Pinpoint the cell where the given text exists, returning its (X, Y) midpoint coordinate. 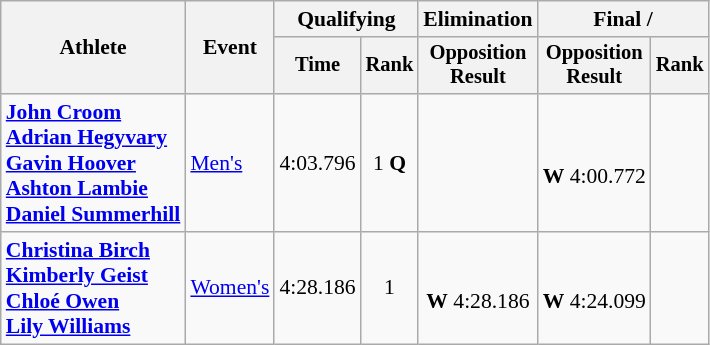
1 (390, 288)
4:03.796 (317, 163)
4:28.186 (317, 288)
W 4:28.186 (478, 288)
Athlete (94, 48)
1 Q (390, 163)
Christina BirchKimberly GeistChloé OwenLily Williams (94, 288)
Elimination (478, 19)
John CroomAdrian HegyvaryGavin HooverAshton LambieDaniel Summerhill (94, 163)
Women's (230, 288)
Men's (230, 163)
W 4:24.099 (594, 288)
W 4:00.772 (594, 163)
Event (230, 48)
Final / (624, 19)
Time (317, 66)
Qualifying (346, 19)
